For the text-containing cell, return its midpoint in [x, y] coordinate format. 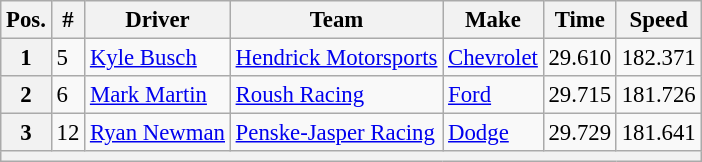
182.371 [658, 58]
Kyle Busch [158, 58]
29.610 [580, 58]
Pos. [26, 20]
Time [580, 20]
5 [68, 58]
3 [26, 133]
Penske-Jasper Racing [336, 133]
Speed [658, 20]
Ryan Newman [158, 133]
181.641 [658, 133]
Roush Racing [336, 95]
Team [336, 20]
6 [68, 95]
Driver [158, 20]
29.729 [580, 133]
Mark Martin [158, 95]
# [68, 20]
29.715 [580, 95]
12 [68, 133]
2 [26, 95]
181.726 [658, 95]
Ford [493, 95]
Dodge [493, 133]
Make [493, 20]
1 [26, 58]
Chevrolet [493, 58]
Hendrick Motorsports [336, 58]
